Scan for the cell matching the given text and deliver its (X, Y) coordinate at center. 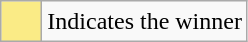
Indicates the winner (145, 22)
